Determine the [X, Y] coordinate at the center of the cell enclosing the given text.  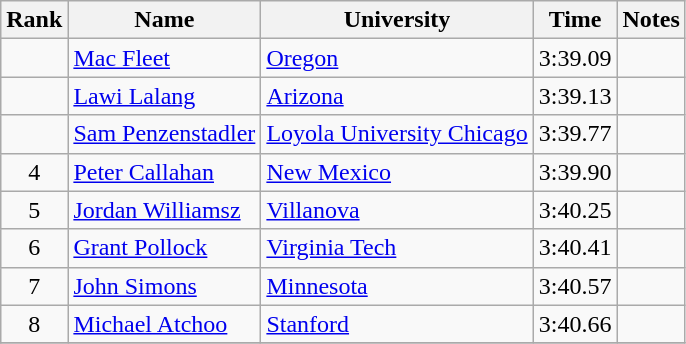
Virginia Tech [397, 248]
3:40.57 [575, 286]
Sam Penzenstadler [164, 134]
University [397, 20]
3:39.09 [575, 58]
Rank [34, 20]
Stanford [397, 324]
3:39.77 [575, 134]
Time [575, 20]
New Mexico [397, 172]
3:39.90 [575, 172]
3:40.41 [575, 248]
Mac Fleet [164, 58]
John Simons [164, 286]
3:40.66 [575, 324]
8 [34, 324]
Grant Pollock [164, 248]
Arizona [397, 96]
Lawi Lalang [164, 96]
Jordan Williamsz [164, 210]
Michael Atchoo [164, 324]
4 [34, 172]
7 [34, 286]
Peter Callahan [164, 172]
Oregon [397, 58]
Loyola University Chicago [397, 134]
Notes [651, 20]
Villanova [397, 210]
6 [34, 248]
Name [164, 20]
3:39.13 [575, 96]
5 [34, 210]
3:40.25 [575, 210]
Minnesota [397, 286]
